From the cell containing the given text, extract its center point as (x, y) coordinate. 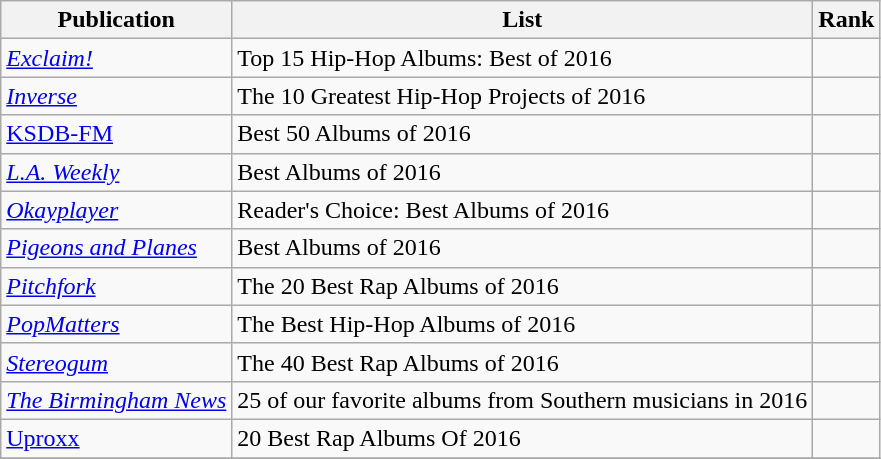
List (522, 20)
Pitchfork (116, 286)
Pigeons and Planes (116, 248)
Publication (116, 20)
25 of our favorite albums from Southern musicians in 2016 (522, 400)
L.A. Weekly (116, 172)
PopMatters (116, 324)
Uproxx (116, 438)
The 10 Greatest Hip-Hop Projects of 2016 (522, 96)
KSDB-FM (116, 134)
Okayplayer (116, 210)
Rank (846, 20)
Exclaim! (116, 58)
The 20 Best Rap Albums of 2016 (522, 286)
Best 50 Albums of 2016 (522, 134)
The 40 Best Rap Albums of 2016 (522, 362)
The Best Hip-Hop Albums of 2016 (522, 324)
Stereogum (116, 362)
Inverse (116, 96)
20 Best Rap Albums Of 2016 (522, 438)
Top 15 Hip-Hop Albums: Best of 2016 (522, 58)
Reader's Choice: Best Albums of 2016 (522, 210)
The Birmingham News (116, 400)
